Capture the cell that displays the provided text and extract its (X, Y) central coordinate. 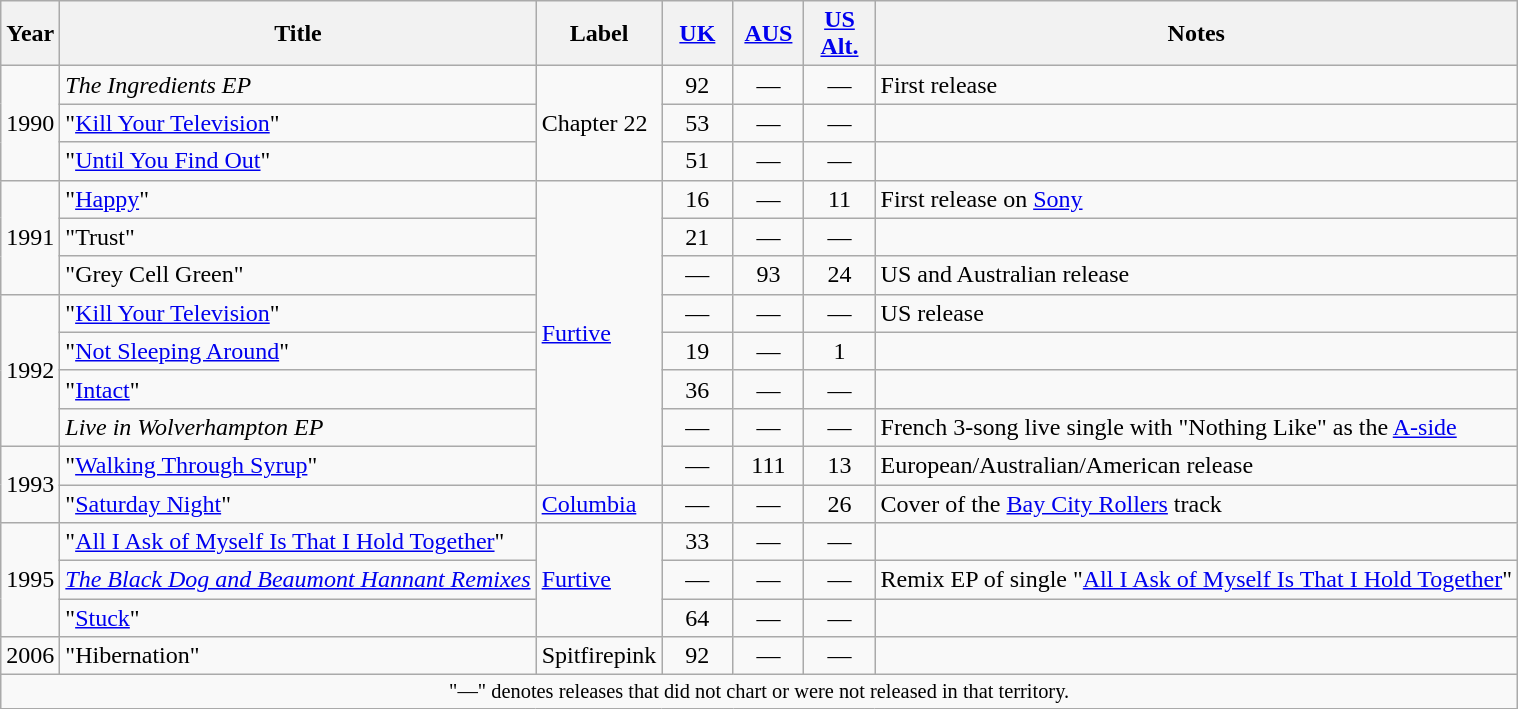
US and Australian release (1196, 275)
European/Australian/American release (1196, 465)
Live in Wolverhampton EP (298, 427)
Notes (1196, 34)
16 (698, 199)
"Not Sleeping Around" (298, 351)
64 (698, 618)
US Alt. (840, 34)
French 3-song live single with "Nothing Like" as the A-side (1196, 427)
24 (840, 275)
First release (1196, 85)
19 (698, 351)
"Saturday Night" (298, 503)
1993 (30, 484)
Spitfirepink (599, 656)
"Grey Cell Green" (298, 275)
11 (840, 199)
111 (768, 465)
33 (698, 542)
Cover of the Bay City Rollers track (1196, 503)
"Trust" (298, 237)
1992 (30, 370)
21 (698, 237)
AUS (768, 34)
Chapter 22 (599, 123)
36 (698, 389)
1990 (30, 123)
The Black Dog and Beaumont Hannant Remixes (298, 580)
13 (840, 465)
"Stuck" (298, 618)
"Hibernation" (298, 656)
93 (768, 275)
51 (698, 161)
Title (298, 34)
Remix EP of single "All I Ask of Myself Is That I Hold Together" (1196, 580)
"Walking Through Syrup" (298, 465)
"Happy" (298, 199)
2006 (30, 656)
"Intact" (298, 389)
US release (1196, 313)
Year (30, 34)
UK (698, 34)
1991 (30, 237)
"Until You Find Out" (298, 161)
1 (840, 351)
53 (698, 123)
"All I Ask of Myself Is That I Hold Together" (298, 542)
First release on Sony (1196, 199)
"—" denotes releases that did not chart or were not released in that territory. (760, 692)
Columbia (599, 503)
Label (599, 34)
1995 (30, 580)
The Ingredients EP (298, 85)
26 (840, 503)
